Detect which cell encompasses the target text, then output its (x, y) center coordinate. 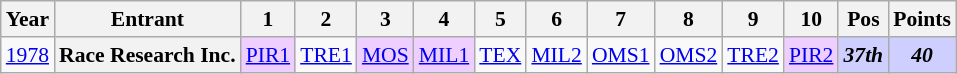
9 (753, 19)
Entrant (148, 19)
MIL1 (444, 55)
10 (812, 19)
37th (863, 55)
MOS (386, 55)
6 (556, 19)
5 (500, 19)
TRE1 (326, 55)
2 (326, 19)
40 (922, 55)
Pos (863, 19)
PIR1 (268, 55)
1 (268, 19)
Points (922, 19)
3 (386, 19)
8 (689, 19)
PIR2 (812, 55)
7 (621, 19)
1978 (28, 55)
OMS2 (689, 55)
TRE2 (753, 55)
4 (444, 19)
Race Research Inc. (148, 55)
MIL2 (556, 55)
OMS1 (621, 55)
Year (28, 19)
TEX (500, 55)
